Search for the cell housing the specified text and yield its [X, Y] center coordinate. 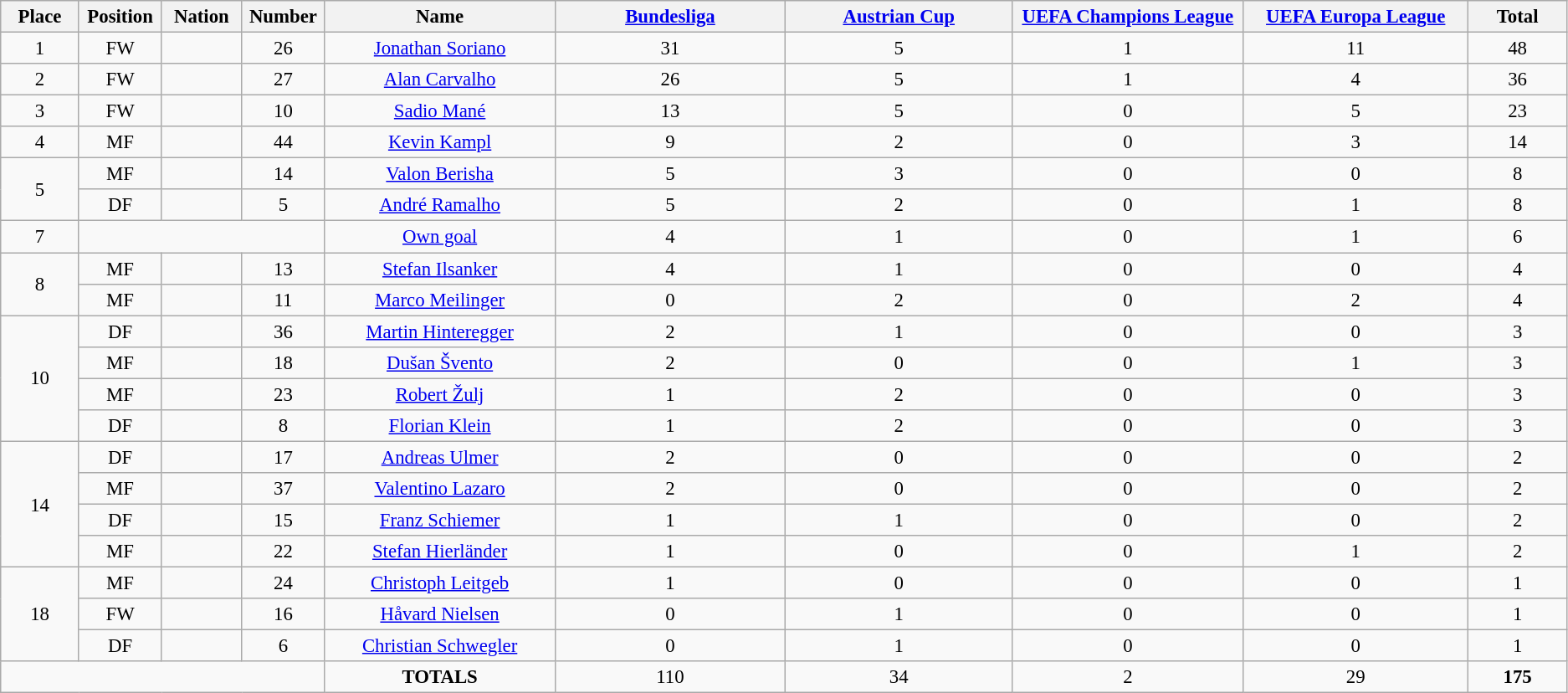
110 [669, 677]
Total [1518, 17]
Place [40, 17]
34 [899, 677]
Bundesliga [669, 17]
Christoph Leitgeb [440, 583]
175 [1518, 677]
Position [120, 17]
Own goal [440, 237]
Florian Klein [440, 426]
22 [283, 552]
UEFA Champions League [1128, 17]
27 [283, 80]
Dušan Švento [440, 362]
Austrian Cup [899, 17]
Jonathan Soriano [440, 49]
Nation [202, 17]
Kevin Kampl [440, 142]
16 [283, 614]
44 [283, 142]
Stefan Hierländer [440, 552]
Franz Schiemer [440, 520]
Stefan Ilsanker [440, 269]
Number [283, 17]
Håvard Nielsen [440, 614]
29 [1355, 677]
7 [40, 237]
9 [669, 142]
Robert Žulj [440, 394]
15 [283, 520]
17 [283, 457]
Name [440, 17]
Valon Berisha [440, 174]
37 [283, 489]
UEFA Europa League [1355, 17]
Alan Carvalho [440, 80]
24 [283, 583]
Andreas Ulmer [440, 457]
Sadio Mané [440, 111]
48 [1518, 49]
Valentino Lazaro [440, 489]
Martin Hinteregger [440, 331]
Marco Meilinger [440, 300]
TOTALS [440, 677]
Christian Schwegler [440, 646]
André Ramalho [440, 205]
31 [669, 49]
